Output the [X, Y] coordinate of the center of the cell containing the given text.  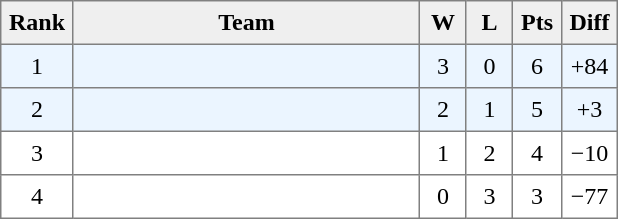
W [443, 23]
6 [537, 66]
L [489, 23]
−10 [589, 153]
Rank [38, 23]
Diff [589, 23]
Team [246, 23]
+84 [589, 66]
5 [537, 110]
−77 [589, 197]
Pts [537, 23]
+3 [589, 110]
